Locate the cell with the specified text and output its [x, y] center coordinate. 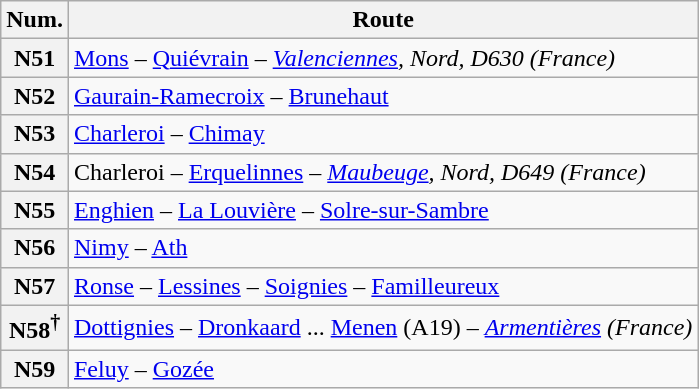
Charleroi – Erquelinnes – Maubeuge, Nord, D649 (France) [382, 172]
Feluy – Gozée [382, 369]
N53 [35, 134]
N59 [35, 369]
N55 [35, 210]
Mons – Quiévrain – Valenciennes, Nord, D630 (France) [382, 58]
Num. [35, 20]
N51 [35, 58]
N54 [35, 172]
Enghien – La Louvière – Solre-sur-Sambre [382, 210]
N56 [35, 248]
N52 [35, 96]
Gaurain-Ramecroix – Brunehaut [382, 96]
Route [382, 20]
N57 [35, 286]
Ronse – Lessines – Soignies – Familleureux [382, 286]
Nimy – Ath [382, 248]
Charleroi – Chimay [382, 134]
N58† [35, 328]
Dottignies – Dronkaard ... Menen (A19) – Armentières (France) [382, 328]
